Provide the [x, y] coordinate of the cell's center where the given text is located.  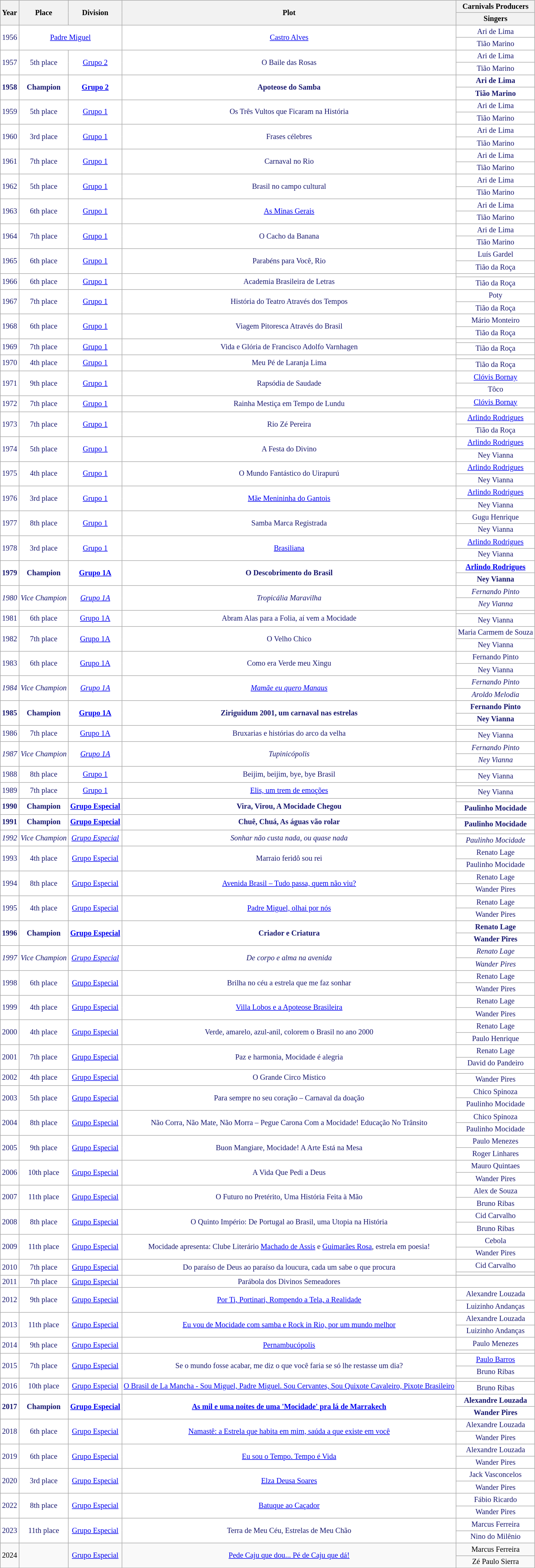
Brilha no céu a estrela que me faz sonhar [289, 982]
O Grande Circo Místico [289, 1078]
Eu sou o Tempo. Tempo é Vida [289, 1456]
2015 [10, 1365]
1994 [10, 884]
2018 [10, 1431]
Castro Alves [289, 38]
Rio Zé Pereira [289, 424]
O Cacho da Banana [289, 236]
1961 [10, 162]
2008 [10, 1222]
Carnaval no Rio [289, 162]
1989 [10, 790]
1988 [10, 774]
Os Três Vultos que Ficaram na História [289, 112]
Alex de Souza [496, 1191]
Vira, Virou, A Mocidade Chegou [289, 806]
História do Teatro Através dos Tempos [289, 302]
Beijim, beijim, bye, bye Brasil [289, 774]
Poty [496, 295]
Fábio Ricardo [496, 1499]
Abram Alas para a Folia, aí vem a Mocidade [289, 618]
1960 [10, 136]
Maria Carmem de Souza [496, 632]
1976 [10, 499]
2007 [10, 1197]
1958 [10, 87]
2010 [10, 1267]
Mãe Menininha do Gantois [289, 499]
1999 [10, 1007]
Sonhar não custa nada, ou quase nada [289, 838]
As mil e uma noites de uma 'Mocidade' pra lá de Marrakech [289, 1406]
Rapsódia de Saudade [289, 383]
1967 [10, 302]
Parábola dos Divinos Semeadores [289, 1281]
As Minas Gerais [289, 211]
O Baile das Rosas [289, 62]
1972 [10, 403]
Parabéns para Você, Rio [289, 260]
2006 [10, 1172]
A Festa do Divino [289, 448]
1990 [10, 806]
1973 [10, 424]
Mário Monteiro [496, 320]
1962 [10, 187]
2022 [10, 1505]
2024 [10, 1555]
Frases célebres [289, 136]
Mamãe eu quero Manaus [289, 688]
Jack Vasconcelos [496, 1475]
Pernambucópolis [289, 1345]
1977 [10, 523]
1963 [10, 211]
Viagem Pitoresca Através do Brasil [289, 326]
Marraio feridô sou rei [289, 858]
Batuque ao Caçador [289, 1505]
1979 [10, 573]
Terra de Meu Céu, Estrelas de Meu Chão [289, 1530]
Carnivals Producers [496, 6]
Brasiliana [289, 548]
1970 [10, 363]
O Quinto Império: De Portugal ao Brasil, uma Utopia na História [289, 1222]
Criador e Criatura [289, 933]
Tôco [496, 389]
Avenida Brasil – Tudo passa, quem não viu? [289, 884]
Mauro Quintaes [496, 1166]
2020 [10, 1481]
1956 [10, 38]
Zé Paulo Sierra [496, 1562]
Singers [496, 19]
Division [95, 13]
Não Corra, Não Mate, Não Morra – Pegue Carona Com a Mocidade! Educação No Trânsito [289, 1123]
2019 [10, 1456]
1964 [10, 236]
Gugu Henrique [496, 517]
1969 [10, 347]
Paulo Henrique [496, 1038]
Paulo Barros [496, 1359]
2017 [10, 1406]
Namastê: a Estrela que habita em mim, saúda a que existe em você [289, 1431]
2003 [10, 1097]
Elza Deusa Soares [289, 1481]
1965 [10, 260]
O Descobrimento do Brasil [289, 573]
Cebola [496, 1241]
Ziriguidum 2001, um carnaval nas estrelas [289, 713]
Luís Gardel [496, 254]
1983 [10, 663]
Vida e Glória de Francisco Adolfo Varnhagen [289, 347]
1981 [10, 618]
Villa Lobos e a Apoteose Brasileira [289, 1007]
O Mundo Fantástico do Uirapurú [289, 473]
1966 [10, 281]
Mocidade apresenta: Clube Literário Machado de Assis e Guimarães Rosa, estrela em poesia! [289, 1246]
Year [10, 13]
Aroldo Melodia [496, 694]
Place [44, 13]
Para sempre no seu coração – Carnaval da doação [289, 1097]
Roger Linhares [496, 1154]
Por Ti, Portinari, Rompendo a Tela, a Realidade [289, 1300]
2000 [10, 1032]
1968 [10, 326]
Chuê, Chuá, As águas vão rolar [289, 822]
1987 [10, 754]
1996 [10, 933]
1992 [10, 838]
2012 [10, 1300]
1959 [10, 112]
2013 [10, 1325]
Elis, um trem de emoções [289, 790]
1984 [10, 688]
Rainha Mestiça em Tempo de Lundu [289, 403]
2009 [10, 1246]
1991 [10, 822]
Brasil no campo cultural [289, 187]
1998 [10, 982]
Apoteose do Samba [289, 87]
2011 [10, 1281]
De corpo e alma na avenida [289, 957]
Meu Pé de Laranja Lima [289, 363]
1957 [10, 62]
Bruxarias e histórias do arco da velha [289, 733]
Do paraíso de Deus ao paraíso da loucura, cada um sabe o que procura [289, 1267]
Padre Miguel, olhai por nós [289, 908]
Nino do Milênio [496, 1537]
1986 [10, 733]
1997 [10, 957]
Tupinicópolis [289, 754]
Academia Brasileira de Letras [289, 281]
Pede Caju que dou... Pé de Caju que dá! [289, 1555]
O Futuro no Pretérito, Uma História Feita à Mão [289, 1197]
2023 [10, 1530]
1971 [10, 383]
O Brasil de La Mancha - Sou Miguel, Padre Miguel. Sou Cervantes, Sou Quixote Cavaleiro, Pixote Brasileiro [289, 1386]
Tropicália Maravilha [289, 597]
Eu vou de Mocidade com samba e Rock in Rio, por um mundo melhor [289, 1325]
1980 [10, 597]
2004 [10, 1123]
2002 [10, 1078]
Buon Mangiare, Mocidade! A Arte Está na Mesa [289, 1148]
2016 [10, 1386]
1978 [10, 548]
1982 [10, 639]
Se o mundo fosse acabar, me diz o que você faria se só lhe restasse um dia? [289, 1365]
1985 [10, 713]
Plot [289, 13]
1995 [10, 908]
Verde, amarelo, azul-anil, colorem o Brasil no ano 2000 [289, 1032]
Padre Miguel [70, 38]
O Velho Chico [289, 639]
1975 [10, 473]
A Vida Que Pedi a Deus [289, 1172]
Samba Marca Registrada [289, 523]
Paz e harmonia, Mocidade é alegria [289, 1057]
2001 [10, 1057]
2005 [10, 1148]
David do Pandeiro [496, 1063]
1993 [10, 858]
1974 [10, 448]
Como era Verde meu Xingu [289, 663]
2014 [10, 1345]
